Capture the cell that displays the provided text and extract its [X, Y] central coordinate. 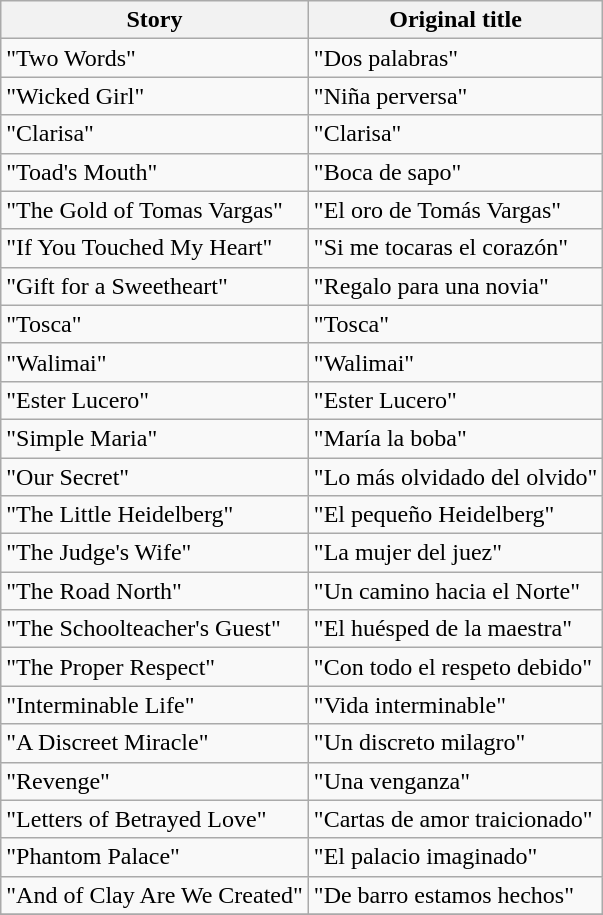
"If You Touched My Heart" [155, 248]
"El pequeño Heidelberg" [456, 515]
"El huésped de la maestra" [456, 629]
Original title [456, 20]
"Two Words" [155, 58]
"Letters of Betrayed Love" [155, 819]
"Toad's Mouth" [155, 172]
"De barro estamos hechos" [456, 895]
"Phantom Palace" [155, 857]
"La mujer del juez" [456, 553]
"Vida interminable" [456, 705]
"Una venganza" [456, 781]
"Dos palabras" [456, 58]
"El oro de Tomás Vargas" [456, 210]
"Regalo para una novia" [456, 286]
"Wicked Girl" [155, 96]
"Si me tocaras el corazón" [456, 248]
"The Gold of Tomas Vargas" [155, 210]
"Our Secret" [155, 477]
"The Judge's Wife" [155, 553]
"A Discreet Miracle" [155, 743]
"The Proper Respect" [155, 667]
"Gift for a Sweetheart" [155, 286]
"The Road North" [155, 591]
"El palacio imaginado" [456, 857]
"Simple Maria" [155, 438]
"The Little Heidelberg" [155, 515]
"Niña perversa" [456, 96]
"Lo más olvidado del olvido" [456, 477]
"Un discreto milagro" [456, 743]
"María la boba" [456, 438]
"Cartas de amor traicionado" [456, 819]
"Boca de sapo" [456, 172]
"Con todo el respeto debido" [456, 667]
"The Schoolteacher's Guest" [155, 629]
Story [155, 20]
"And of Clay Are We Created" [155, 895]
"Un camino hacia el Norte" [456, 591]
"Revenge" [155, 781]
"Interminable Life" [155, 705]
